Identify which cell holds the provided text, then report its (X, Y) central coordinate. 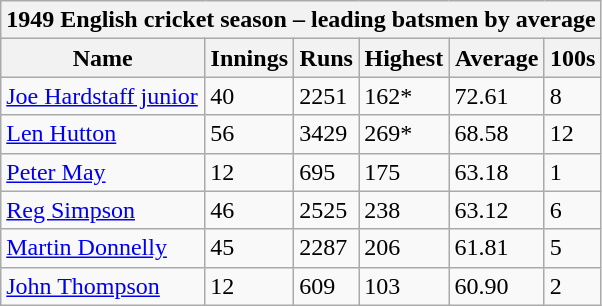
72.61 (496, 96)
Martin Donnelly (103, 248)
5 (572, 248)
2251 (326, 96)
68.58 (496, 134)
695 (326, 172)
60.90 (496, 286)
40 (250, 96)
45 (250, 248)
46 (250, 210)
Joe Hardstaff junior (103, 96)
Len Hutton (103, 134)
Name (103, 58)
63.12 (496, 210)
61.81 (496, 248)
8 (572, 96)
Average (496, 58)
2287 (326, 248)
Reg Simpson (103, 210)
2 (572, 286)
John Thompson (103, 286)
Peter May (103, 172)
Runs (326, 58)
Highest (404, 58)
1 (572, 172)
238 (404, 210)
206 (404, 248)
609 (326, 286)
103 (404, 286)
63.18 (496, 172)
269* (404, 134)
56 (250, 134)
Innings (250, 58)
175 (404, 172)
1949 English cricket season – leading batsmen by average (301, 20)
100s (572, 58)
162* (404, 96)
6 (572, 210)
2525 (326, 210)
3429 (326, 134)
